Output the [x, y] coordinate of the center of the cell containing the given text.  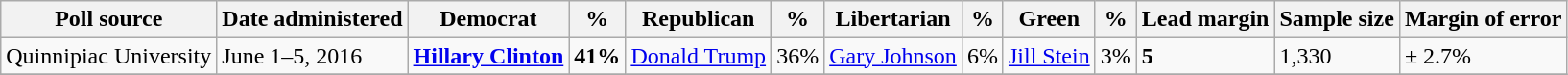
Gary Johnson [893, 56]
36% [798, 56]
Republican [699, 19]
3% [1115, 56]
Donald Trump [699, 56]
6% [983, 56]
± 2.7% [1484, 56]
Jill Stein [1049, 56]
Green [1049, 19]
June 1–5, 2016 [313, 56]
Poll source [109, 19]
Quinnipiac University [109, 56]
Sample size [1337, 19]
5 [1205, 56]
1,330 [1337, 56]
Margin of error [1484, 19]
Libertarian [893, 19]
Hillary Clinton [488, 56]
Date administered [313, 19]
41% [597, 56]
Lead margin [1205, 19]
Democrat [488, 19]
